Return the (x, y) coordinate for the center point of the cell that contains the specified text.  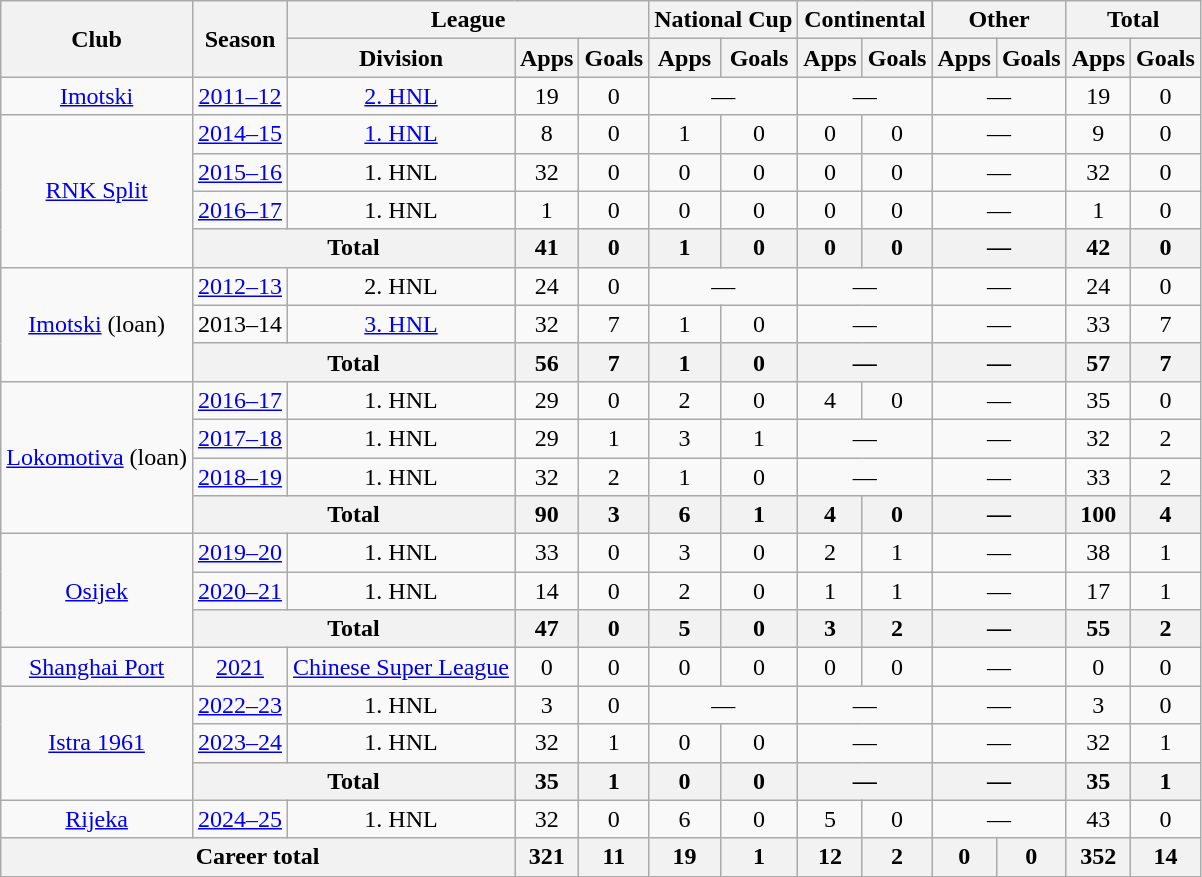
11 (614, 857)
57 (1098, 362)
2015–16 (240, 172)
2017–18 (240, 438)
55 (1098, 629)
42 (1098, 248)
56 (546, 362)
2024–25 (240, 819)
2011–12 (240, 96)
41 (546, 248)
Continental (865, 20)
2019–20 (240, 553)
RNK Split (97, 191)
100 (1098, 515)
352 (1098, 857)
Lokomotiva (loan) (97, 457)
2020–21 (240, 591)
2012–13 (240, 286)
Imotski (loan) (97, 324)
17 (1098, 591)
2022–23 (240, 705)
9 (1098, 134)
8 (546, 134)
Other (999, 20)
90 (546, 515)
Istra 1961 (97, 743)
3. HNL (402, 324)
National Cup (724, 20)
Club (97, 39)
43 (1098, 819)
12 (830, 857)
Rijeka (97, 819)
League (468, 20)
Chinese Super League (402, 667)
2014–15 (240, 134)
Division (402, 58)
2018–19 (240, 477)
321 (546, 857)
Osijek (97, 591)
Season (240, 39)
2021 (240, 667)
Career total (258, 857)
38 (1098, 553)
2023–24 (240, 743)
Imotski (97, 96)
Shanghai Port (97, 667)
47 (546, 629)
2013–14 (240, 324)
